Output the (x, y) coordinate of the center of the cell containing the given text.  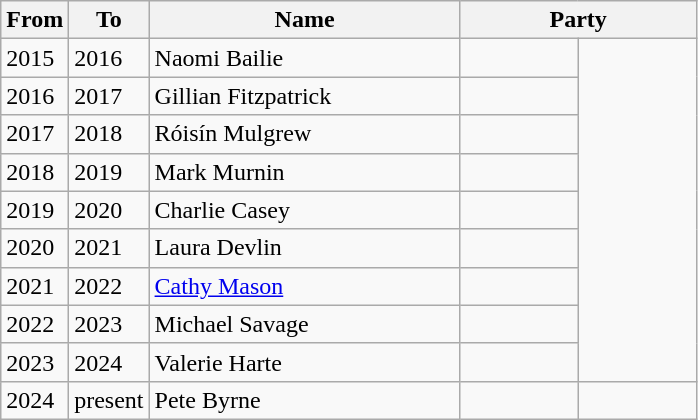
Party (578, 20)
Pete Byrne (304, 400)
Charlie Casey (304, 210)
From (35, 20)
Mark Murnin (304, 172)
2015 (35, 58)
Valerie Harte (304, 362)
present (109, 400)
Michael Savage (304, 324)
To (109, 20)
Naomi Bailie (304, 58)
Gillian Fitzpatrick (304, 96)
Laura Devlin (304, 248)
Cathy Mason (304, 286)
Name (304, 20)
Róisín Mulgrew (304, 134)
